Return the (X, Y) coordinate for the center point of the cell that contains the specified text.  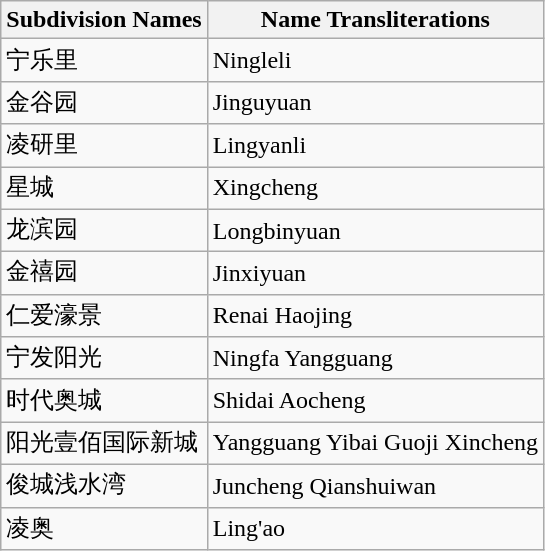
金禧园 (104, 274)
时代奥城 (104, 400)
Subdivision Names (104, 20)
Renai Haojing (375, 316)
仁爱濠景 (104, 316)
阳光壹佰国际新城 (104, 444)
Yangguang Yibai Guoji Xincheng (375, 444)
Lingyanli (375, 146)
Ningfa Yangguang (375, 358)
Ling'ao (375, 528)
Longbinyuan (375, 230)
金谷园 (104, 102)
Shidai Aocheng (375, 400)
凌研里 (104, 146)
Ningleli (375, 60)
星城 (104, 188)
Jinguyuan (375, 102)
宁乐里 (104, 60)
凌奥 (104, 528)
Jinxiyuan (375, 274)
Xingcheng (375, 188)
俊城浅水湾 (104, 486)
Name Transliterations (375, 20)
宁发阳光 (104, 358)
龙滨园 (104, 230)
Juncheng Qianshuiwan (375, 486)
